Scan for the cell matching the given text and deliver its (x, y) coordinate at center. 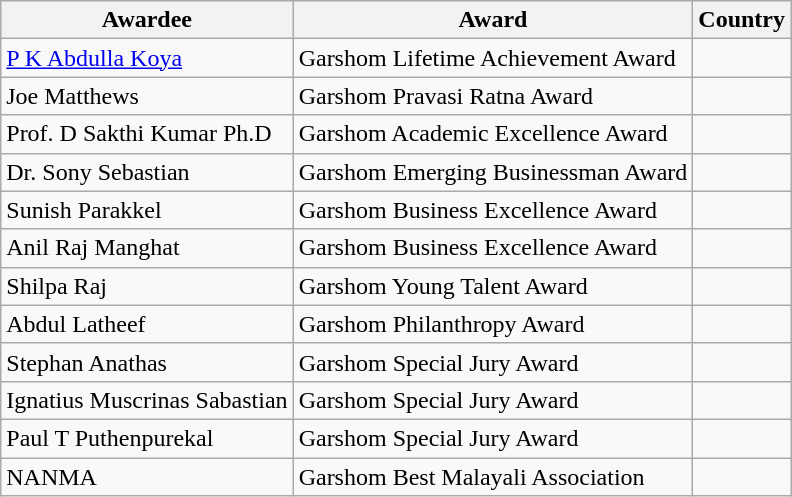
Garshom Best Malayali Association (493, 477)
Stephan Anathas (147, 362)
Anil Raj Manghat (147, 248)
P K Abdulla Koya (147, 58)
Abdul Latheef (147, 324)
Award (493, 20)
Paul T Puthenpurekal (147, 438)
Prof. D Sakthi Kumar Ph.D (147, 134)
Garshom Lifetime Achievement Award (493, 58)
Garshom Emerging Businessman Award (493, 172)
Country (742, 20)
Dr. Sony Sebastian (147, 172)
NANMA (147, 477)
Shilpa Raj (147, 286)
Joe Matthews (147, 96)
Sunish Parakkel (147, 210)
Ignatius Muscrinas Sabastian (147, 400)
Garshom Pravasi Ratna Award (493, 96)
Garshom Young Talent Award (493, 286)
Awardee (147, 20)
Garshom Academic Excellence Award (493, 134)
Garshom Philanthropy Award (493, 324)
